Identify which cell holds the provided text, then report its [X, Y] central coordinate. 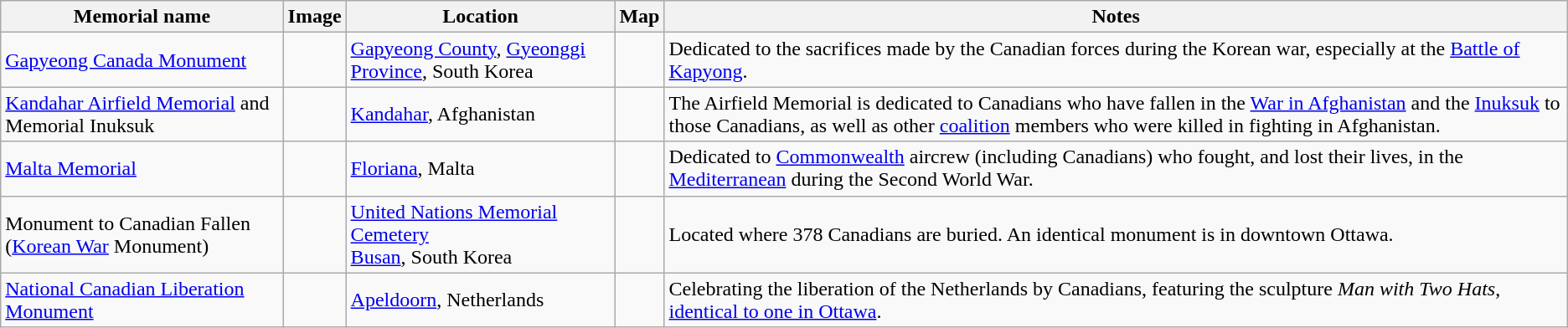
Dedicated to the sacrifices made by the Canadian forces during the Korean war, especially at the Battle of Kapyong. [1116, 60]
Gapyeong Canada Monument [142, 60]
Located where 378 Canadians are buried. An identical monument is in downtown Ottawa. [1116, 234]
Location [481, 17]
Dedicated to Commonwealth aircrew (including Canadians) who fought, and lost their lives, in the Mediterranean during the Second World War. [1116, 169]
Image [315, 17]
Floriana, Malta [481, 169]
Gapyeong County, Gyeonggi Province, South Korea [481, 60]
Malta Memorial [142, 169]
National Canadian Liberation Monument [142, 300]
Kandahar, Afghanistan [481, 114]
Kandahar Airfield Memorial and Memorial Inuksuk [142, 114]
United Nations Memorial CemeteryBusan, South Korea [481, 234]
Map [640, 17]
Notes [1116, 17]
Memorial name [142, 17]
Celebrating the liberation of the Netherlands by Canadians, featuring the sculpture Man with Two Hats, identical to one in Ottawa. [1116, 300]
Apeldoorn, Netherlands [481, 300]
Monument to Canadian Fallen (Korean War Monument) [142, 234]
